Detect which cell encompasses the target text, then output its (X, Y) center coordinate. 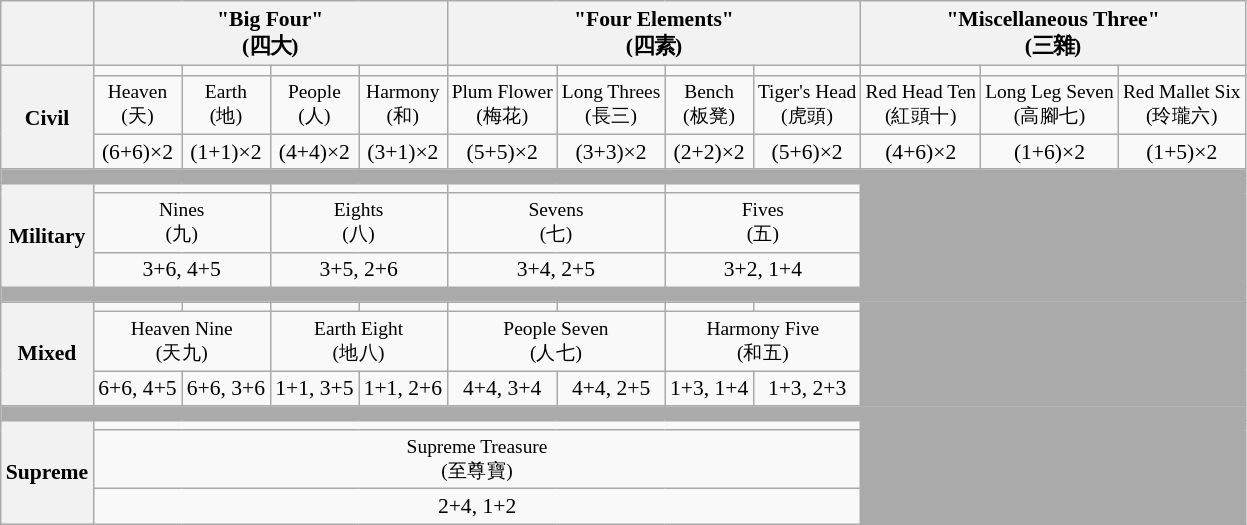
Plum Flower(梅花) (502, 104)
1+1, 2+6 (403, 389)
6+6, 3+6 (226, 389)
Earth Eight(地八) (358, 342)
Nines(九) (182, 224)
(2+2)×2 (709, 152)
Long Threes(長三) (611, 104)
(4+6)×2 (921, 152)
(3+1)×2 (403, 152)
Long Leg Seven(高腳七) (1050, 104)
Civil (47, 117)
People(人) (314, 104)
3+5, 2+6 (358, 271)
Supreme Treasure(至尊寶) (477, 460)
"Miscellaneous Three"(三雜) (1053, 33)
Heaven(天) (137, 104)
2+4, 1+2 (477, 507)
(5+6)×2 (807, 152)
(1+6)×2 (1050, 152)
Supreme (47, 472)
Eights(八) (358, 224)
(1+5)×2 (1182, 152)
4+4, 3+4 (502, 389)
(6+6)×2 (137, 152)
Mixed (47, 354)
1+1, 3+5 (314, 389)
Fives(五) (763, 224)
Bench(板凳) (709, 104)
People Seven(人七) (556, 342)
"Big Four"(四大) (270, 33)
(1+1)×2 (226, 152)
"Four Elements"(四素) (654, 33)
Harmony Five(和五) (763, 342)
Tiger's Head(虎頭) (807, 104)
4+4, 2+5 (611, 389)
(4+4)×2 (314, 152)
Sevens(七) (556, 224)
(5+5)×2 (502, 152)
Heaven Nine(天九) (182, 342)
(3+3)×2 (611, 152)
6+6, 4+5 (137, 389)
3+6, 4+5 (182, 271)
1+3, 1+4 (709, 389)
1+3, 2+3 (807, 389)
Red Head Ten(紅頭十) (921, 104)
Harmony(和) (403, 104)
Military (47, 236)
Earth(地) (226, 104)
3+2, 1+4 (763, 271)
Red Mallet Six(玲瓏六) (1182, 104)
3+4, 2+5 (556, 271)
